Output the (X, Y) coordinate of the center of the cell containing the given text.  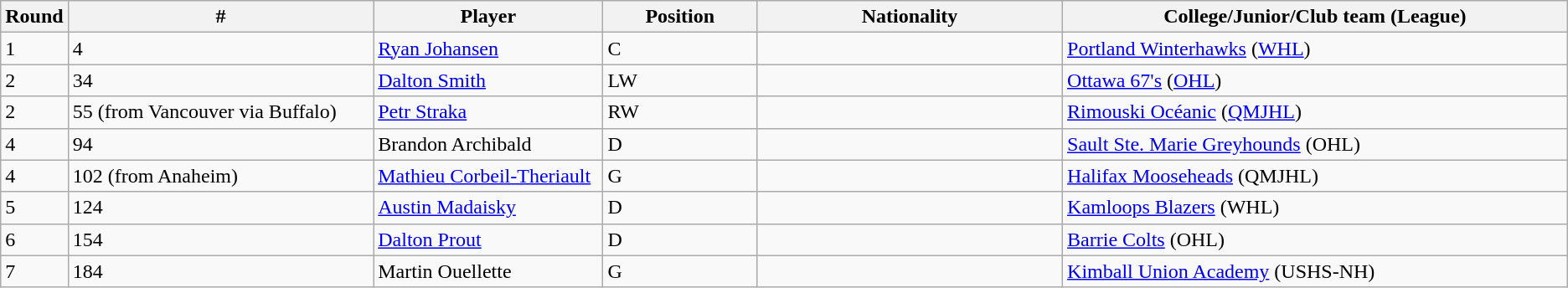
5 (34, 208)
154 (221, 239)
Portland Winterhawks (WHL) (1315, 49)
Dalton Smith (488, 80)
Halifax Mooseheads (QMJHL) (1315, 176)
124 (221, 208)
1 (34, 49)
Austin Madaisky (488, 208)
Kimball Union Academy (USHS-NH) (1315, 271)
7 (34, 271)
55 (from Vancouver via Buffalo) (221, 112)
Martin Ouellette (488, 271)
LW (680, 80)
Barrie Colts (OHL) (1315, 239)
34 (221, 80)
Petr Straka (488, 112)
Nationality (910, 17)
Position (680, 17)
Dalton Prout (488, 239)
Kamloops Blazers (WHL) (1315, 208)
Mathieu Corbeil-Theriault (488, 176)
94 (221, 144)
Sault Ste. Marie Greyhounds (OHL) (1315, 144)
184 (221, 271)
Player (488, 17)
Brandon Archibald (488, 144)
Ryan Johansen (488, 49)
College/Junior/Club team (League) (1315, 17)
Ottawa 67's (OHL) (1315, 80)
RW (680, 112)
Rimouski Océanic (QMJHL) (1315, 112)
# (221, 17)
6 (34, 239)
C (680, 49)
Round (34, 17)
102 (from Anaheim) (221, 176)
